Find where the given text appears and provide that cell's center as (x, y) coordinate. 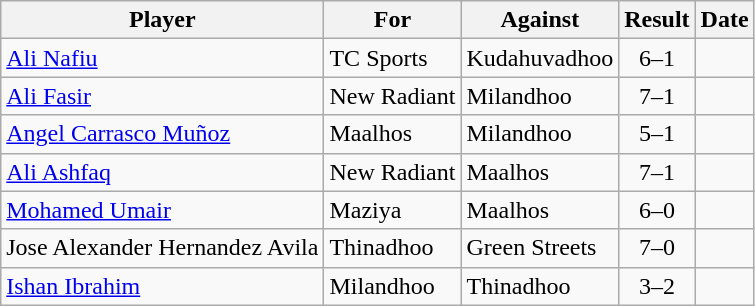
6–1 (657, 58)
Kudahuvadhoo (540, 58)
Ishan Ibrahim (162, 286)
For (392, 20)
7–0 (657, 248)
Player (162, 20)
Against (540, 20)
Result (657, 20)
Ali Ashfaq (162, 172)
3–2 (657, 286)
Mohamed Umair (162, 210)
Ali Fasir (162, 96)
TC Sports (392, 58)
5–1 (657, 134)
6–0 (657, 210)
Ali Nafiu (162, 58)
Jose Alexander Hernandez Avila (162, 248)
Date (724, 20)
Maziya (392, 210)
Green Streets (540, 248)
Angel Carrasco Muñoz (162, 134)
